Locate the cell with the specified text and output its [x, y] center coordinate. 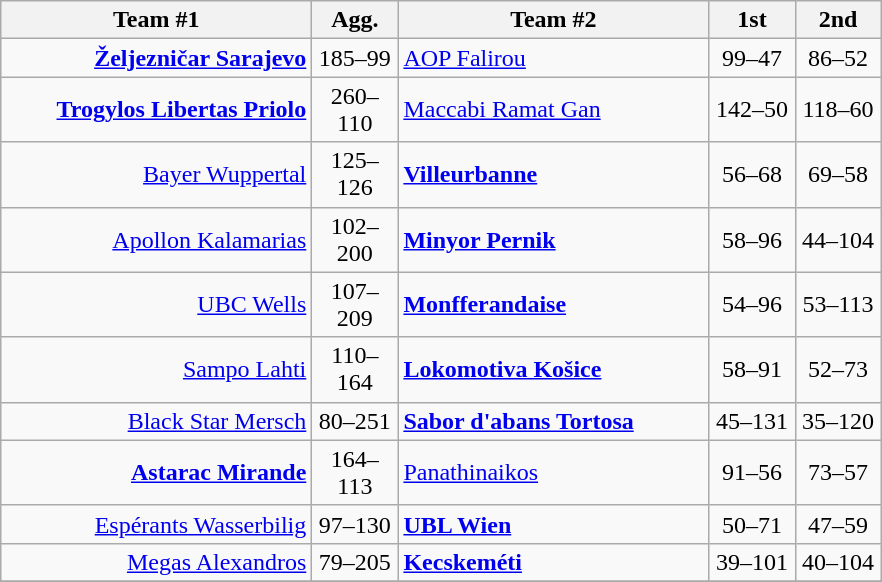
54–96 [752, 304]
Panathinaikos [554, 472]
185–99 [355, 58]
Lokomotiva Košice [554, 370]
260–110 [355, 110]
40–104 [838, 562]
Željezničar Sarajevo [156, 58]
Bayer Wuppertal [156, 174]
2nd [838, 20]
86–52 [838, 58]
125–126 [355, 174]
Apollon Kalamarias [156, 240]
44–104 [838, 240]
Team #2 [554, 20]
102–200 [355, 240]
Black Star Mersch [156, 421]
50–71 [752, 524]
52–73 [838, 370]
Team #1 [156, 20]
73–57 [838, 472]
Megas Alexandros [156, 562]
UBL Wien [554, 524]
AOP Falirou [554, 58]
Agg. [355, 20]
99–47 [752, 58]
45–131 [752, 421]
Kecskeméti [554, 562]
58–91 [752, 370]
164–113 [355, 472]
Trogylos Libertas Priolo [156, 110]
142–50 [752, 110]
58–96 [752, 240]
Monfferandaise [554, 304]
39–101 [752, 562]
110–164 [355, 370]
35–120 [838, 421]
91–56 [752, 472]
Sampo Lahti [156, 370]
Minyor Pernik [554, 240]
Maccabi Ramat Gan [554, 110]
Espérants Wasserbilig [156, 524]
118–60 [838, 110]
56–68 [752, 174]
Astarac Mirande [156, 472]
UBC Wells [156, 304]
53–113 [838, 304]
79–205 [355, 562]
80–251 [355, 421]
69–58 [838, 174]
97–130 [355, 524]
107–209 [355, 304]
Sabor d'abans Tortosa [554, 421]
47–59 [838, 524]
1st [752, 20]
Villeurbanne [554, 174]
